Return the [X, Y] coordinate for the center point of the cell that contains the specified text.  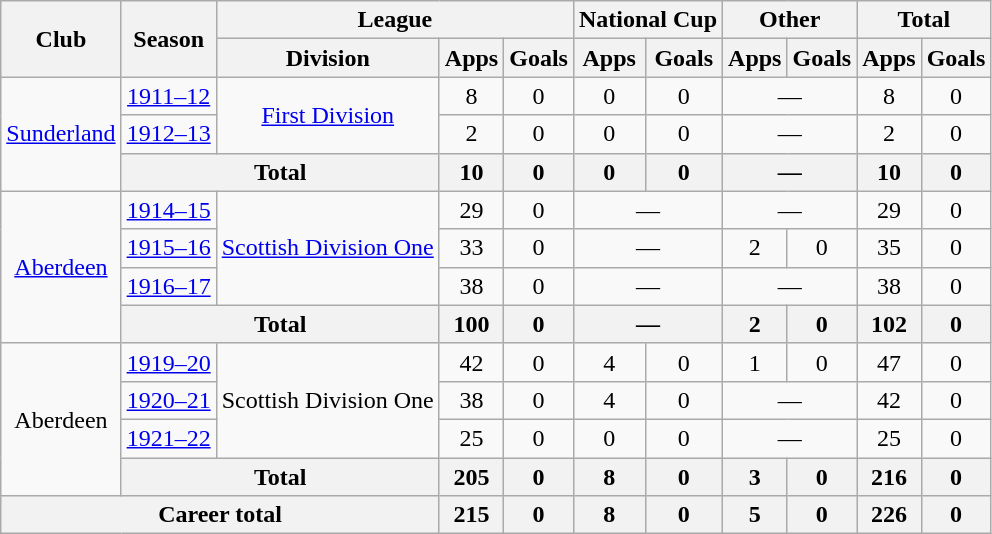
205 [471, 477]
Career total [220, 515]
Division [328, 58]
216 [889, 477]
National Cup [648, 20]
3 [755, 477]
215 [471, 515]
5 [755, 515]
Other [790, 20]
1915–16 [168, 248]
1911–12 [168, 96]
1921–22 [168, 438]
47 [889, 362]
1 [755, 362]
100 [471, 324]
226 [889, 515]
Sunderland [61, 134]
Club [61, 39]
1919–20 [168, 362]
Season [168, 39]
33 [471, 248]
1914–15 [168, 210]
1912–13 [168, 134]
1916–17 [168, 286]
35 [889, 248]
League [394, 20]
First Division [328, 115]
102 [889, 324]
1920–21 [168, 400]
